Return (X, Y) of the center of cell containing provided text 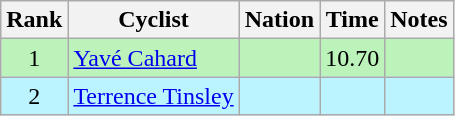
Yavé Cahard (154, 58)
10.70 (352, 58)
Cyclist (154, 20)
2 (34, 96)
Time (352, 20)
Rank (34, 20)
Terrence Tinsley (154, 96)
1 (34, 58)
Notes (419, 20)
Nation (279, 20)
